Detect which cell encompasses the target text, then output its (X, Y) center coordinate. 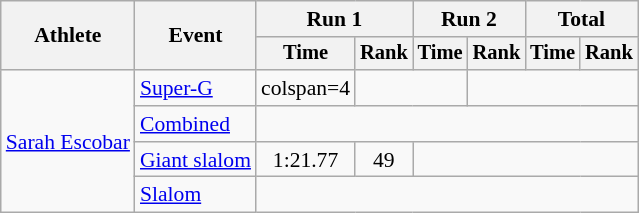
Sarah Escobar (68, 141)
Run 1 (334, 19)
Total (581, 19)
49 (384, 160)
Event (196, 36)
Athlete (68, 36)
1:21.77 (306, 160)
Combined (196, 124)
Giant slalom (196, 160)
Super-G (196, 88)
colspan=4 (306, 88)
Slalom (196, 195)
Run 2 (469, 19)
